Detect which cell encompasses the target text, then output its [x, y] center coordinate. 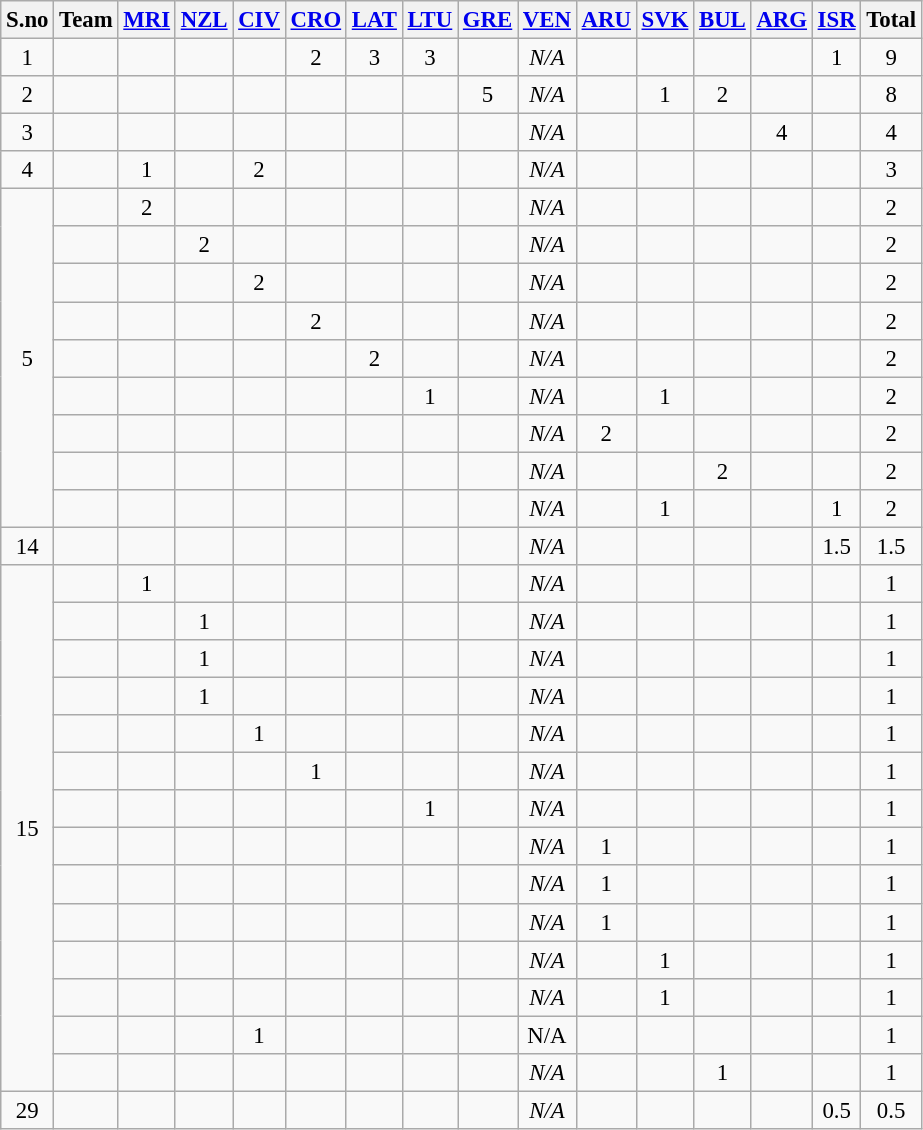
29 [28, 1110]
ARU [606, 20]
LTU [430, 20]
VEN [548, 20]
CRO [316, 20]
GRE [488, 20]
MRI [146, 20]
15 [28, 828]
CIV [259, 20]
9 [891, 58]
14 [28, 546]
Total [891, 20]
ISR [836, 20]
SVK [664, 20]
BUL [722, 20]
Team [86, 20]
LAT [374, 20]
S.no [28, 20]
8 [891, 95]
NZL [204, 20]
ARG [782, 20]
